Pinpoint the cell where the given text exists, returning its (x, y) midpoint coordinate. 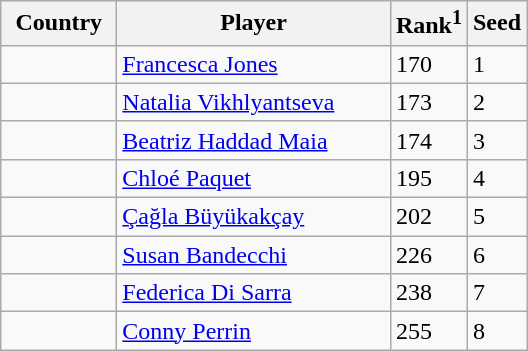
195 (428, 178)
226 (428, 255)
202 (428, 217)
Conny Perrin (254, 331)
Beatriz Haddad Maia (254, 140)
3 (496, 140)
Player (254, 24)
255 (428, 331)
Federica Di Sarra (254, 293)
Çağla Büyükakçay (254, 217)
Country (59, 24)
174 (428, 140)
7 (496, 293)
170 (428, 64)
Francesca Jones (254, 64)
238 (428, 293)
5 (496, 217)
173 (428, 102)
Rank1 (428, 24)
2 (496, 102)
Susan Bandecchi (254, 255)
Natalia Vikhlyantseva (254, 102)
8 (496, 331)
1 (496, 64)
6 (496, 255)
Seed (496, 24)
4 (496, 178)
Chloé Paquet (254, 178)
